Pinpoint the cell where the given text exists, returning its (x, y) midpoint coordinate. 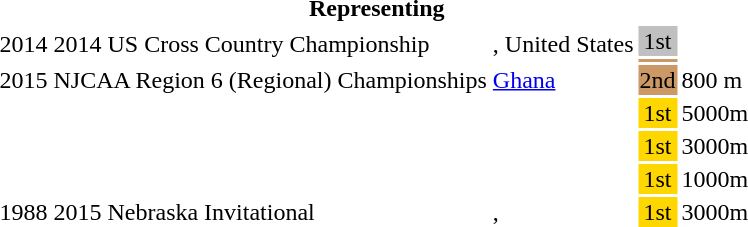
NJCAA Region 6 (Regional) Championships (270, 80)
2015 Nebraska Invitational (270, 212)
2nd (658, 80)
2014 US Cross Country Championship (270, 44)
, (563, 212)
, United States (563, 44)
Ghana (563, 80)
